Find where the given text appears and provide that cell's center as (x, y) coordinate. 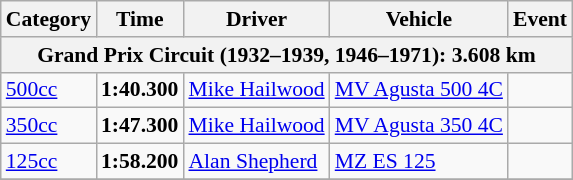
Alan Shepherd (256, 162)
125cc (48, 162)
Time (140, 19)
Event (540, 19)
MV Agusta 350 4C (419, 126)
Category (48, 19)
1:40.300 (140, 90)
Grand Prix Circuit (1932–1939, 1946–1971): 3.608 km (286, 55)
Vehicle (419, 19)
1:47.300 (140, 126)
MZ ES 125 (419, 162)
Driver (256, 19)
500cc (48, 90)
MV Agusta 500 4C (419, 90)
1:58.200 (140, 162)
350cc (48, 126)
